Identify which cell holds the provided text, then report its [X, Y] central coordinate. 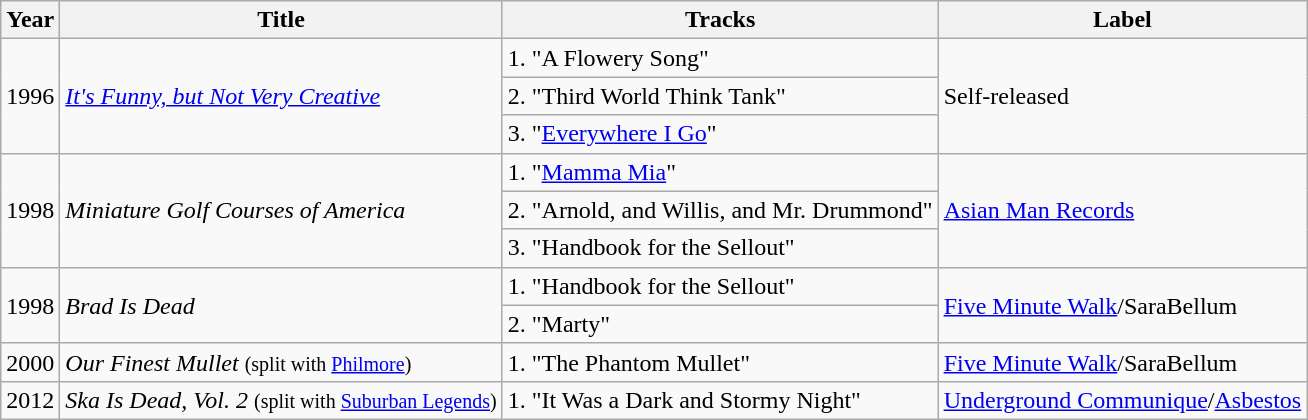
Underground Communique/Asbestos [1122, 400]
Asian Man Records [1122, 210]
Our Finest Mullet (split with Philmore) [281, 362]
Year [30, 20]
Title [281, 20]
2. "Arnold, and Willis, and Mr. Drummond" [720, 210]
3. "Everywhere I Go" [720, 134]
2. "Third World Think Tank" [720, 96]
3. "Handbook for the Sellout" [720, 248]
2. "Marty" [720, 324]
Label [1122, 20]
Brad Is Dead [281, 305]
1. "It Was a Dark and Stormy Night" [720, 400]
1. "A Flowery Song" [720, 58]
1996 [30, 96]
1. "The Phantom Mullet" [720, 362]
Ska Is Dead, Vol. 2 (split with Suburban Legends) [281, 400]
2000 [30, 362]
2012 [30, 400]
Self-released [1122, 96]
It's Funny, but Not Very Creative [281, 96]
Tracks [720, 20]
1. "Handbook for the Sellout" [720, 286]
Miniature Golf Courses of America [281, 210]
1. "Mamma Mia" [720, 172]
